Return (x, y) of the center of cell containing provided text 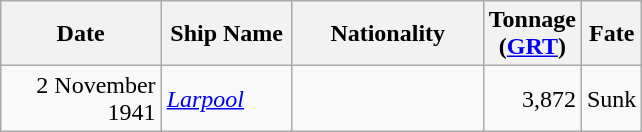
Sunk (611, 98)
Nationality (388, 34)
Date (80, 34)
Fate (611, 34)
Larpool (226, 98)
3,872 (532, 98)
Tonnage (GRT) (532, 34)
2 November 1941 (80, 98)
Ship Name (226, 34)
